Detect which cell encompasses the target text, then output its [X, Y] center coordinate. 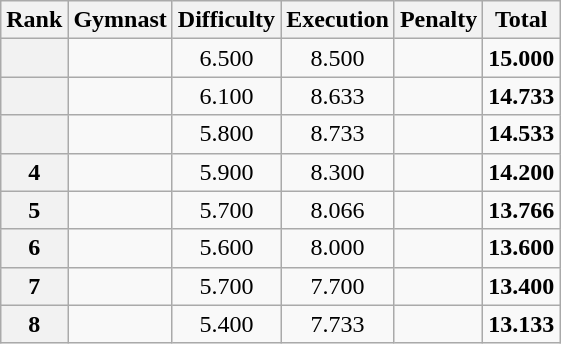
8.300 [338, 172]
14.733 [522, 96]
14.533 [522, 134]
13.600 [522, 248]
8.066 [338, 210]
5.600 [226, 248]
8.733 [338, 134]
5 [34, 210]
Total [522, 20]
6.500 [226, 58]
Difficulty [226, 20]
13.400 [522, 286]
8.500 [338, 58]
4 [34, 172]
13.766 [522, 210]
8.633 [338, 96]
7.700 [338, 286]
Penalty [438, 20]
Gymnast [120, 20]
5.800 [226, 134]
6 [34, 248]
14.200 [522, 172]
8 [34, 324]
13.133 [522, 324]
7 [34, 286]
5.900 [226, 172]
Rank [34, 20]
15.000 [522, 58]
Execution [338, 20]
6.100 [226, 96]
7.733 [338, 324]
5.400 [226, 324]
8.000 [338, 248]
